Find where the given text appears and provide that cell's center as (x, y) coordinate. 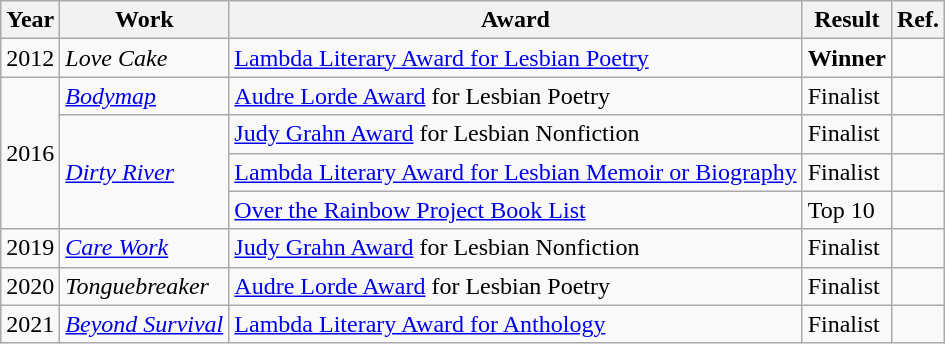
Lambda Literary Award for Anthology (516, 324)
2012 (30, 58)
Love Cake (144, 58)
Bodymap (144, 96)
Care Work (144, 248)
Over the Rainbow Project Book List (516, 210)
Winner (846, 58)
Award (516, 20)
Work (144, 20)
2020 (30, 286)
Beyond Survival (144, 324)
Lambda Literary Award for Lesbian Memoir or Biography (516, 172)
Top 10 (846, 210)
Dirty River (144, 172)
2019 (30, 248)
Ref. (918, 20)
Tonguebreaker (144, 286)
Result (846, 20)
Lambda Literary Award for Lesbian Poetry (516, 58)
2016 (30, 153)
Year (30, 20)
2021 (30, 324)
